Search for the cell housing the specified text and yield its (x, y) center coordinate. 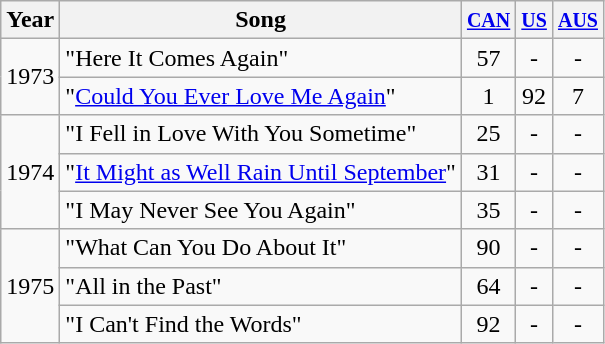
"I May Never See You Again" (261, 210)
CAN (488, 20)
"I Fell in Love With You Sometime" (261, 134)
1973 (30, 77)
"What Can You Do About It" (261, 248)
7 (578, 96)
1 (488, 96)
64 (488, 286)
Song (261, 20)
31 (488, 172)
US (534, 20)
Year (30, 20)
1974 (30, 172)
"I Can't Find the Words" (261, 324)
1975 (30, 286)
90 (488, 248)
"All in the Past" (261, 286)
"Here It Comes Again" (261, 58)
"It Might as Well Rain Until September" (261, 172)
AUS (578, 20)
57 (488, 58)
35 (488, 210)
25 (488, 134)
"Could You Ever Love Me Again" (261, 96)
